Provide the (X, Y) coordinate of the cell's center where the given text is located.  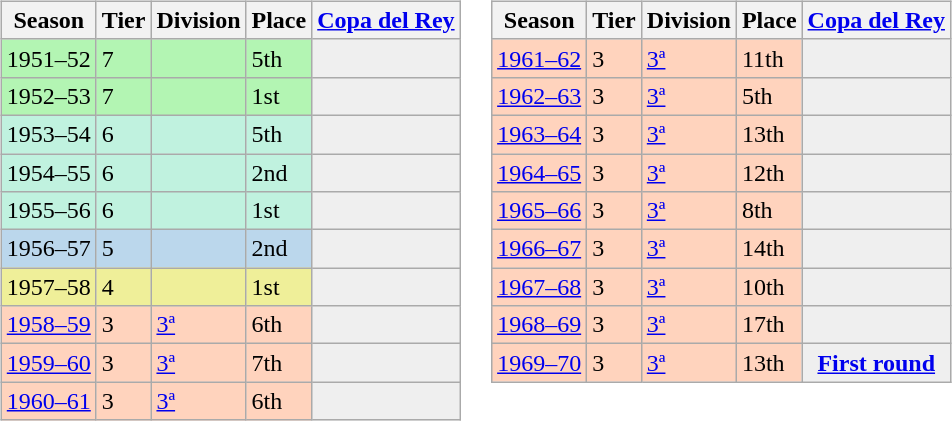
1966–67 (540, 249)
1955–56 (48, 211)
1967–68 (540, 287)
1969–70 (540, 363)
1960–61 (48, 401)
12th (769, 173)
1964–65 (540, 173)
1962–63 (540, 96)
1957–58 (48, 287)
5 (124, 249)
1954–55 (48, 173)
1965–66 (540, 211)
1968–69 (540, 325)
1963–64 (540, 134)
1961–62 (540, 58)
11th (769, 58)
8th (769, 211)
17th (769, 325)
4 (124, 287)
1958–59 (48, 325)
1953–54 (48, 134)
1951–52 (48, 58)
14th (769, 249)
1956–57 (48, 249)
1959–60 (48, 363)
7th (279, 363)
First round (876, 363)
10th (769, 287)
1952–53 (48, 96)
